Capture the cell that displays the provided text and extract its [x, y] central coordinate. 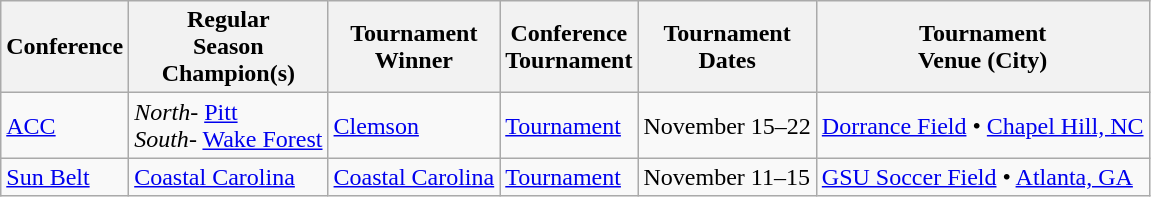
Clemson [414, 126]
Conference [65, 47]
TournamentDates [727, 47]
TournamentVenue (City) [982, 47]
Dorrance Field • Chapel Hill, NC [982, 126]
RegularSeasonChampion(s) [228, 47]
ConferenceTournament [569, 47]
November 15–22 [727, 126]
November 11–15 [727, 177]
TournamentWinner [414, 47]
Sun Belt [65, 177]
North- PittSouth- Wake Forest [228, 126]
ACC [65, 126]
GSU Soccer Field • Atlanta, GA [982, 177]
